Locate the cell with the specified text and output its (X, Y) center coordinate. 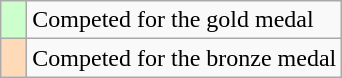
Competed for the bronze medal (184, 58)
Competed for the gold medal (184, 20)
